Scan for the cell matching the given text and deliver its [x, y] coordinate at center. 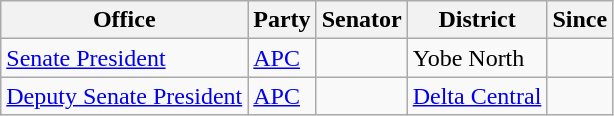
Delta Central [477, 96]
Yobe North [477, 58]
Party [282, 20]
District [477, 20]
Office [124, 20]
Deputy Senate President [124, 96]
Senate President [124, 58]
Since [580, 20]
Senator [362, 20]
